Locate the cell with the specified text and output its (x, y) center coordinate. 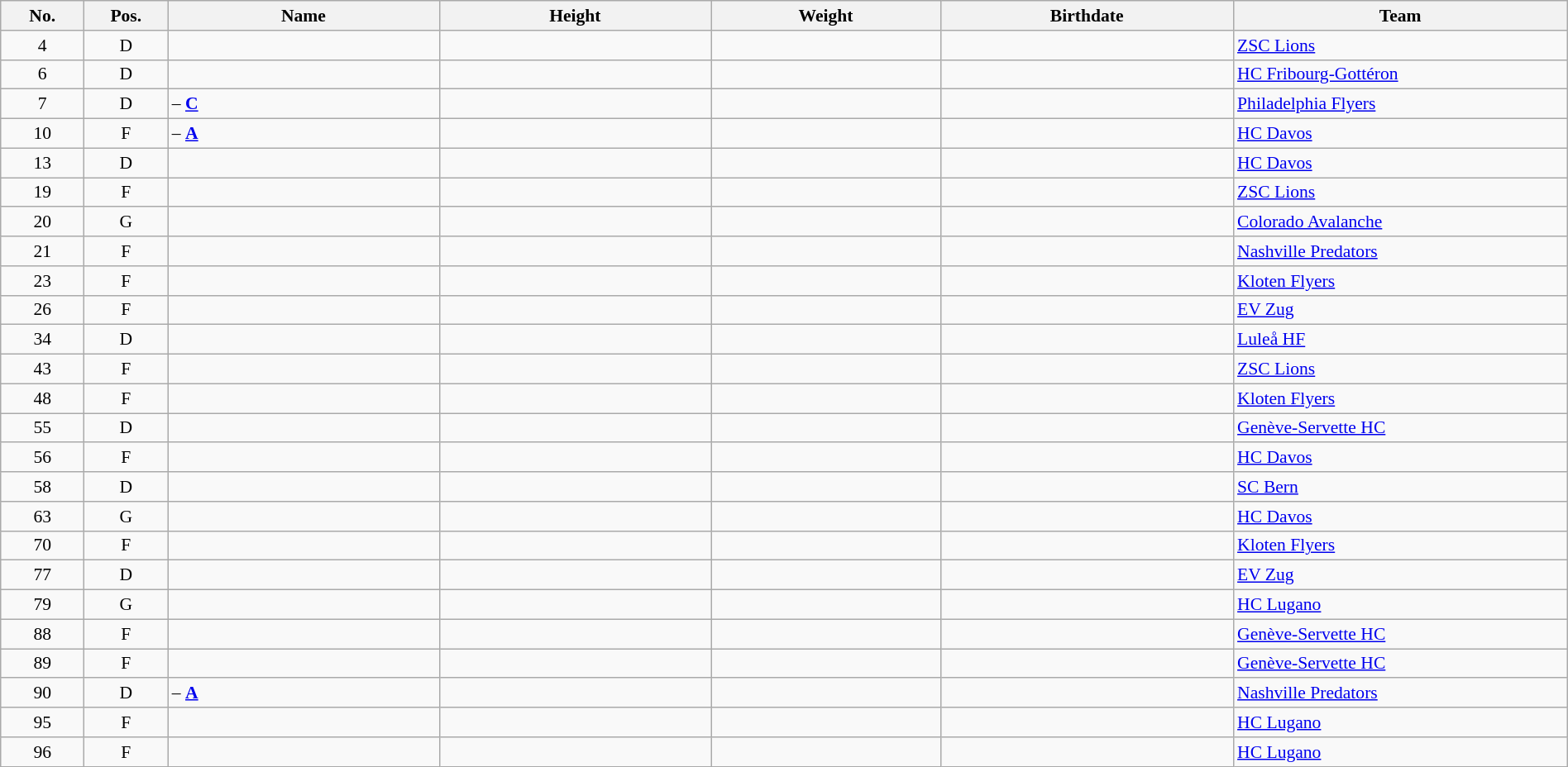
10 (43, 134)
23 (43, 281)
21 (43, 251)
No. (43, 16)
Name (304, 16)
– C (304, 104)
77 (43, 575)
SC Bern (1400, 487)
89 (43, 664)
70 (43, 545)
Height (575, 16)
Weight (826, 16)
Philadelphia Flyers (1400, 104)
13 (43, 163)
Team (1400, 16)
4 (43, 45)
48 (43, 398)
Colorado Avalanche (1400, 222)
96 (43, 752)
6 (43, 74)
90 (43, 693)
Pos. (126, 16)
88 (43, 634)
34 (43, 340)
Birthdate (1087, 16)
HC Fribourg-Gottéron (1400, 74)
63 (43, 517)
26 (43, 310)
58 (43, 487)
20 (43, 222)
55 (43, 428)
Luleå HF (1400, 340)
56 (43, 458)
19 (43, 193)
43 (43, 369)
7 (43, 104)
79 (43, 605)
95 (43, 722)
